Return the [X, Y] coordinate for the center point of the cell that contains the specified text.  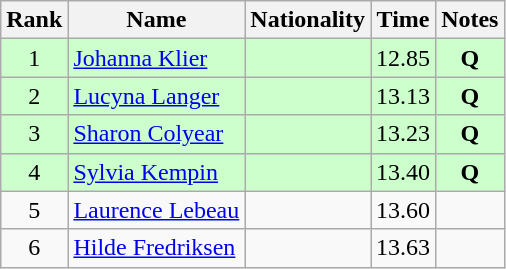
Notes [470, 20]
Sylvia Kempin [156, 172]
Name [156, 20]
13.13 [404, 96]
13.40 [404, 172]
6 [34, 248]
1 [34, 58]
Hilde Fredriksen [156, 248]
Rank [34, 20]
13.23 [404, 134]
13.60 [404, 210]
3 [34, 134]
Sharon Colyear [156, 134]
2 [34, 96]
Time [404, 20]
13.63 [404, 248]
Laurence Lebeau [156, 210]
Lucyna Langer [156, 96]
12.85 [404, 58]
Nationality [308, 20]
Johanna Klier [156, 58]
5 [34, 210]
4 [34, 172]
